Extract the [x, y] coordinate from the center of the cell holding the provided text.  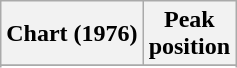
Chart (1976) [72, 34]
Peak position [189, 34]
